Search for the cell housing the specified text and yield its (x, y) center coordinate. 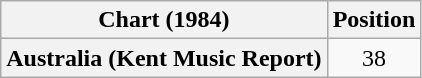
38 (374, 58)
Position (374, 20)
Chart (1984) (164, 20)
Australia (Kent Music Report) (164, 58)
